Return (x, y) of the center of cell containing provided text 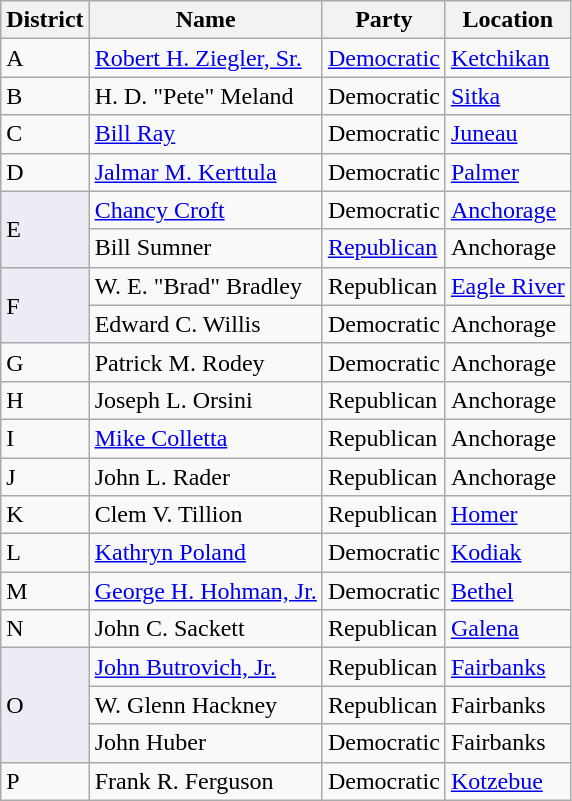
Location (508, 20)
Sitka (508, 96)
F (45, 305)
Edward C. Willis (206, 324)
Party (384, 20)
O (45, 705)
John Butrovich, Jr. (206, 667)
N (45, 629)
Name (206, 20)
K (45, 515)
George H. Hohman, Jr. (206, 591)
P (45, 781)
Frank R. Ferguson (206, 781)
Bethel (508, 591)
Kodiak (508, 553)
M (45, 591)
E (45, 229)
J (45, 477)
Robert H. Ziegler, Sr. (206, 58)
John L. Rader (206, 477)
A (45, 58)
L (45, 553)
Homer (508, 515)
Joseph L. Orsini (206, 400)
Patrick M. Rodey (206, 362)
District (45, 20)
Clem V. Tillion (206, 515)
Eagle River (508, 286)
W. E. "Brad" Bradley (206, 286)
Mike Colletta (206, 438)
Bill Sumner (206, 248)
I (45, 438)
Kathryn Poland (206, 553)
D (45, 172)
W. Glenn Hackney (206, 705)
John C. Sackett (206, 629)
C (45, 134)
Ketchikan (508, 58)
Juneau (508, 134)
Jalmar M. Kerttula (206, 172)
B (45, 96)
Palmer (508, 172)
Galena (508, 629)
Bill Ray (206, 134)
Kotzebue (508, 781)
John Huber (206, 743)
H. D. "Pete" Meland (206, 96)
Chancy Croft (206, 210)
H (45, 400)
G (45, 362)
